Capture the cell that displays the provided text and extract its (x, y) central coordinate. 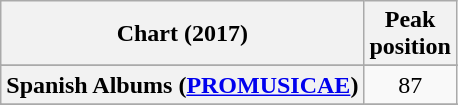
Spanish Albums (PROMUSICAE) (182, 85)
Chart (2017) (182, 34)
Peak position (410, 34)
87 (410, 85)
